Detect which cell encompasses the target text, then output its [x, y] center coordinate. 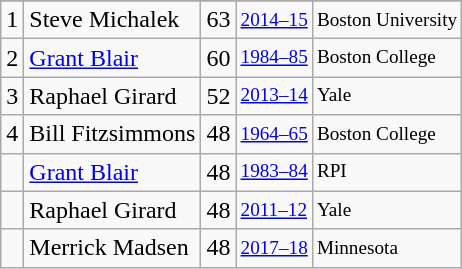
2017–18 [274, 248]
60 [218, 58]
2014–15 [274, 20]
1964–65 [274, 134]
RPI [386, 172]
2011–12 [274, 210]
3 [12, 96]
4 [12, 134]
63 [218, 20]
1983–84 [274, 172]
1 [12, 20]
1984–85 [274, 58]
Boston University [386, 20]
Merrick Madsen [112, 248]
Steve Michalek [112, 20]
52 [218, 96]
Bill Fitzsimmons [112, 134]
Minnesota [386, 248]
2013–14 [274, 96]
2 [12, 58]
